Search for the cell housing the specified text and yield its [x, y] center coordinate. 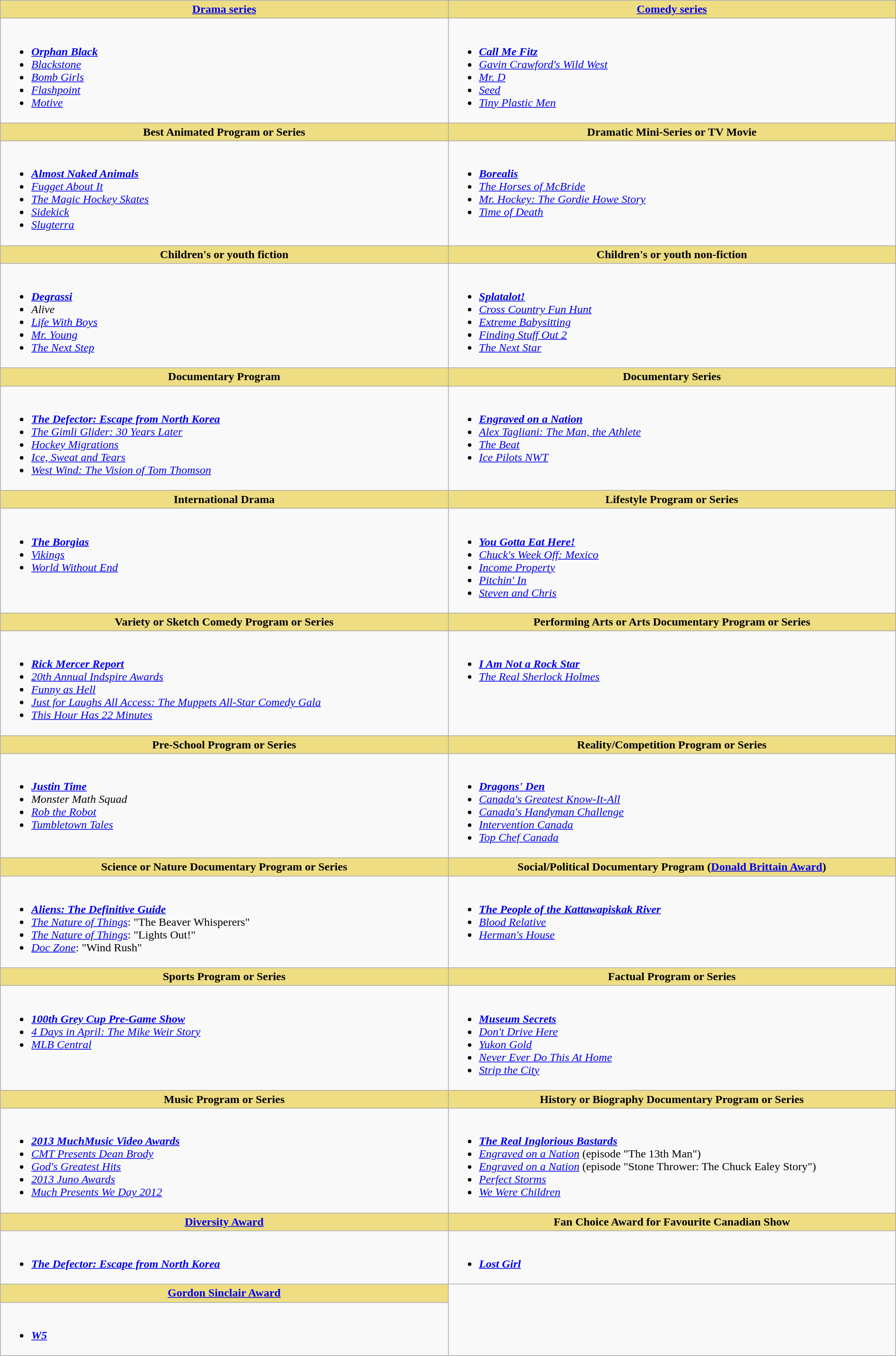
W5 [224, 1329]
Drama series [224, 9]
I Am Not a Rock StarThe Real Sherlock Holmes [672, 683]
Lost Girl [672, 1258]
Orphan BlackBlackstoneBomb GirlsFlashpointMotive [224, 71]
2013 MuchMusic Video AwardsCMT Presents Dean BrodyGod's Greatest Hits2013 Juno AwardsMuch Presents We Day 2012 [224, 1160]
BorealisThe Horses of McBrideMr. Hockey: The Gordie Howe StoryTime of Death [672, 193]
Documentary Series [672, 377]
Diversity Award [224, 1222]
You Gotta Eat Here!Chuck's Week Off: MexicoIncome PropertyPitchin' InSteven and Chris [672, 561]
The BorgiasVikingsWorld Without End [224, 561]
100th Grey Cup Pre-Game Show4 Days in April: The Mike Weir StoryMLB Central [224, 1038]
Best Animated Program or Series [224, 132]
Comedy series [672, 9]
Dramatic Mini-Series or TV Movie [672, 132]
Lifestyle Program or Series [672, 499]
The Defector: Escape from North KoreaThe Gimli Glider: 30 Years LaterHockey MigrationsIce, Sweat and TearsWest Wind: The Vision of Tom Thomson [224, 438]
Splatalot!Cross Country Fun HuntExtreme BabysittingFinding Stuff Out 2The Next Star [672, 316]
Aliens: The Definitive GuideThe Nature of Things: "The Beaver Whisperers"The Nature of Things: "Lights Out!"Doc Zone: "Wind Rush" [224, 922]
Social/Political Documentary Program (Donald Brittain Award) [672, 867]
International Drama [224, 499]
Fan Choice Award for Favourite Canadian Show [672, 1222]
Reality/Competition Program or Series [672, 745]
The Defector: Escape from North Korea [224, 1258]
Documentary Program [224, 377]
Variety or Sketch Comedy Program or Series [224, 622]
Museum SecretsDon't Drive HereYukon GoldNever Ever Do This At HomeStrip the City [672, 1038]
Children's or youth non-fiction [672, 254]
Performing Arts or Arts Documentary Program or Series [672, 622]
Rick Mercer Report20th Annual Indspire AwardsFunny as HellJust for Laughs All Access: The Muppets All-Star Comedy GalaThis Hour Has 22 Minutes [224, 683]
Justin TimeMonster Math SquadRob the RobotTumbletown Tales [224, 806]
Children's or youth fiction [224, 254]
Engraved on a NationAlex Tagliani: The Man, the AthleteThe BeatIce Pilots NWT [672, 438]
History or Biography Documentary Program or Series [672, 1099]
Almost Naked AnimalsFugget About ItThe Magic Hockey SkatesSidekickSlugterra [224, 193]
Dragons' DenCanada's Greatest Know-It-AllCanada's Handyman ChallengeIntervention CanadaTop Chef Canada [672, 806]
Call Me FitzGavin Crawford's Wild WestMr. DSeedTiny Plastic Men [672, 71]
The People of the Kattawapiskak RiverBlood RelativeHerman's House [672, 922]
DegrassiAliveLife With BoysMr. YoungThe Next Step [224, 316]
Music Program or Series [224, 1099]
Science or Nature Documentary Program or Series [224, 867]
Sports Program or Series [224, 977]
Gordon Sinclair Award [224, 1293]
Factual Program or Series [672, 977]
Pre-School Program or Series [224, 745]
